From the cell containing the given text, extract its center point as (X, Y) coordinate. 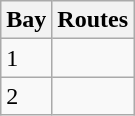
Bay (26, 20)
2 (26, 96)
1 (26, 58)
Routes (93, 20)
